Extract the (x, y) coordinate from the center of the cell holding the provided text.  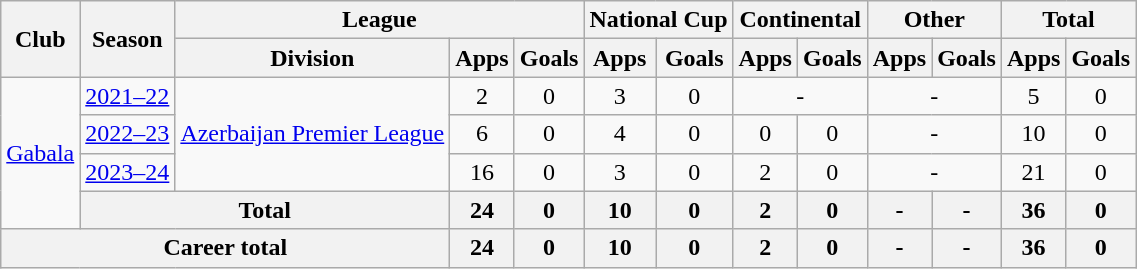
4 (620, 134)
League (380, 20)
Season (128, 39)
Continental (800, 20)
6 (482, 134)
5 (1033, 96)
Division (312, 58)
Azerbaijan Premier League (312, 134)
2021–22 (128, 96)
16 (482, 172)
Gabala (40, 153)
National Cup (658, 20)
Career total (226, 248)
Club (40, 39)
Other (934, 20)
2023–24 (128, 172)
21 (1033, 172)
2022–23 (128, 134)
